Scan for the cell matching the given text and deliver its (X, Y) coordinate at center. 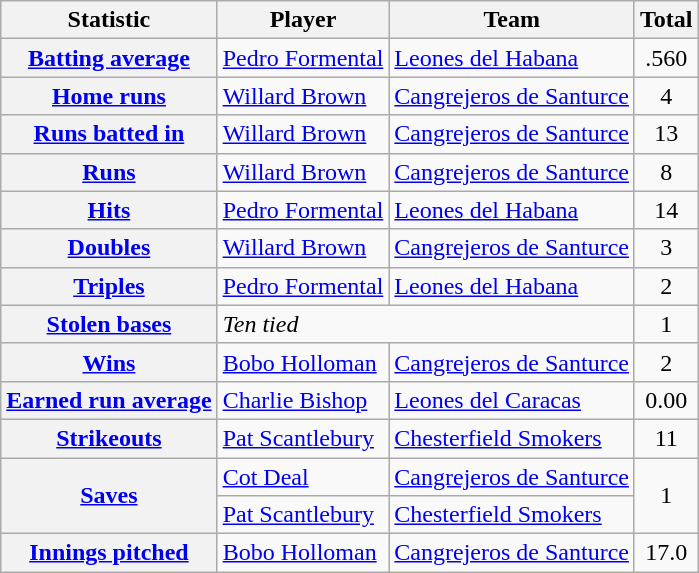
Batting average (109, 58)
Cot Deal (303, 477)
Triples (109, 286)
Doubles (109, 248)
8 (666, 172)
0.00 (666, 400)
4 (666, 96)
Stolen bases (109, 324)
.560 (666, 58)
11 (666, 438)
14 (666, 210)
Home runs (109, 96)
Ten tied (426, 324)
Saves (109, 496)
Innings pitched (109, 553)
Team (512, 20)
Wins (109, 362)
Strikeouts (109, 438)
Earned run average (109, 400)
17.0 (666, 553)
Player (303, 20)
13 (666, 134)
Statistic (109, 20)
Total (666, 20)
Charlie Bishop (303, 400)
Runs (109, 172)
3 (666, 248)
Hits (109, 210)
Leones del Caracas (512, 400)
Runs batted in (109, 134)
